Find where the given text appears and provide that cell's center as [x, y] coordinate. 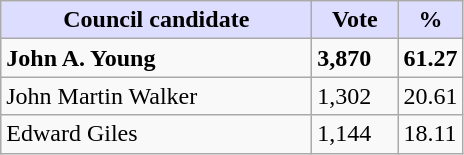
John A. Young [156, 58]
Vote [355, 20]
61.27 [430, 58]
Council candidate [156, 20]
18.11 [430, 134]
20.61 [430, 96]
3,870 [355, 58]
% [430, 20]
John Martin Walker [156, 96]
1,144 [355, 134]
1,302 [355, 96]
Edward Giles [156, 134]
